Identify which cell holds the provided text, then report its [X, Y] central coordinate. 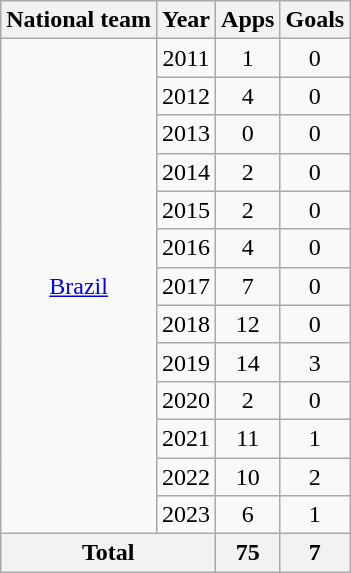
12 [248, 324]
2016 [186, 248]
6 [248, 515]
10 [248, 477]
2019 [186, 362]
Year [186, 20]
2012 [186, 96]
3 [315, 362]
Goals [315, 20]
2020 [186, 400]
2013 [186, 134]
National team [79, 20]
11 [248, 438]
2015 [186, 210]
2014 [186, 172]
2023 [186, 515]
75 [248, 553]
2018 [186, 324]
Brazil [79, 286]
2011 [186, 58]
14 [248, 362]
Total [108, 553]
2021 [186, 438]
2022 [186, 477]
Apps [248, 20]
2017 [186, 286]
